Return (X, Y) of the center of cell containing provided text 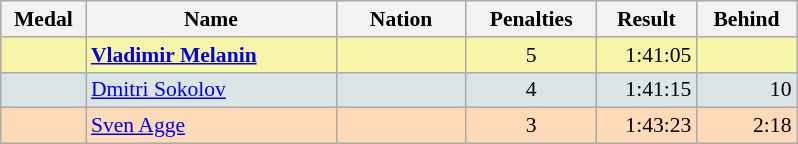
3 (531, 126)
Dmitri Sokolov (211, 90)
1:41:05 (646, 55)
1:43:23 (646, 126)
Sven Agge (211, 126)
Name (211, 19)
Medal (44, 19)
Vladimir Melanin (211, 55)
Nation (401, 19)
5 (531, 55)
4 (531, 90)
1:41:15 (646, 90)
Result (646, 19)
Penalties (531, 19)
Behind (746, 19)
2:18 (746, 126)
10 (746, 90)
